Search for the cell housing the specified text and yield its [X, Y] center coordinate. 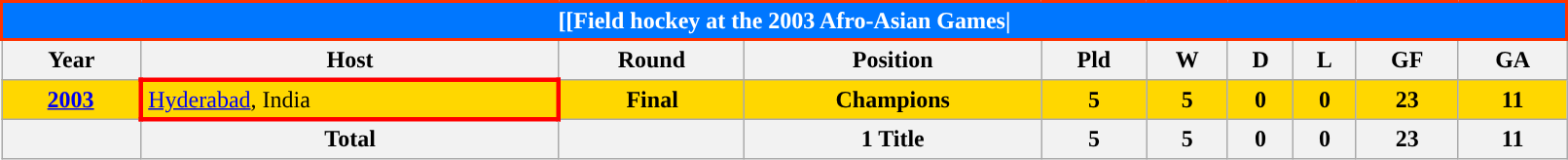
2003 [72, 100]
Position [893, 60]
D [1259, 60]
L [1325, 60]
[[Field hockey at the 2003 Afro-Asian Games| [784, 21]
Total [350, 139]
Champions [893, 100]
GA [1513, 60]
Round [652, 60]
Final [652, 100]
GF [1407, 60]
1 Title [893, 139]
Pld [1094, 60]
W [1187, 60]
Host [350, 60]
Year [72, 60]
Hyderabad, India [350, 100]
